Capture the cell that displays the provided text and extract its (x, y) central coordinate. 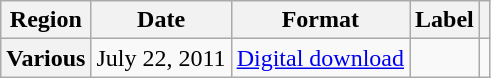
Various (46, 58)
July 22, 2011 (161, 58)
Format (320, 20)
Date (161, 20)
Region (46, 20)
Digital download (320, 58)
Label (445, 20)
